Scan for the cell matching the given text and deliver its (x, y) coordinate at center. 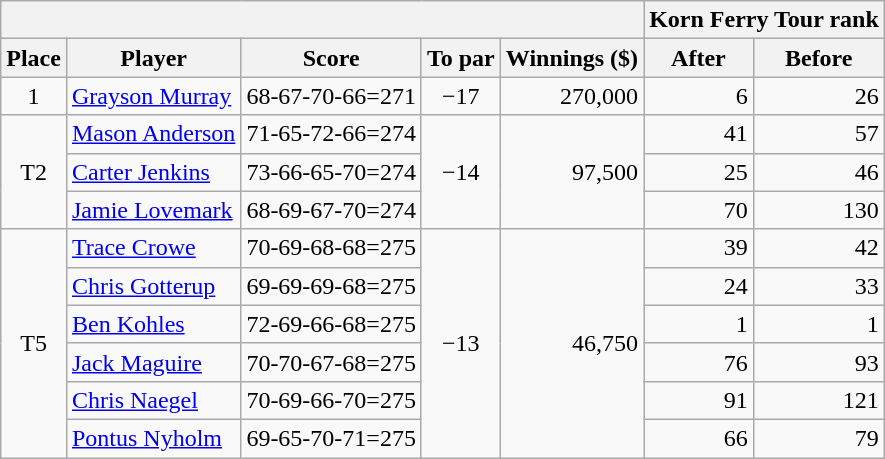
97,500 (572, 172)
70-69-66-70=275 (332, 400)
270,000 (572, 96)
Chris Gotterup (153, 286)
Before (818, 58)
Korn Ferry Tour rank (764, 20)
42 (818, 248)
26 (818, 96)
Winnings ($) (572, 58)
39 (699, 248)
70-70-67-68=275 (332, 362)
Grayson Murray (153, 96)
Score (332, 58)
25 (699, 172)
−14 (460, 172)
Chris Naegel (153, 400)
Place (34, 58)
71-65-72-66=274 (332, 134)
Jamie Lovemark (153, 210)
66 (699, 438)
76 (699, 362)
−17 (460, 96)
46 (818, 172)
33 (818, 286)
93 (818, 362)
−13 (460, 343)
130 (818, 210)
To par (460, 58)
57 (818, 134)
68-69-67-70=274 (332, 210)
Mason Anderson (153, 134)
70 (699, 210)
73-66-65-70=274 (332, 172)
Ben Kohles (153, 324)
After (699, 58)
69-69-69-68=275 (332, 286)
79 (818, 438)
T5 (34, 343)
6 (699, 96)
41 (699, 134)
72-69-66-68=275 (332, 324)
91 (699, 400)
Jack Maguire (153, 362)
68-67-70-66=271 (332, 96)
T2 (34, 172)
121 (818, 400)
Player (153, 58)
Carter Jenkins (153, 172)
70-69-68-68=275 (332, 248)
24 (699, 286)
69-65-70-71=275 (332, 438)
46,750 (572, 343)
Pontus Nyholm (153, 438)
Trace Crowe (153, 248)
